Identify which cell holds the provided text, then report its (x, y) central coordinate. 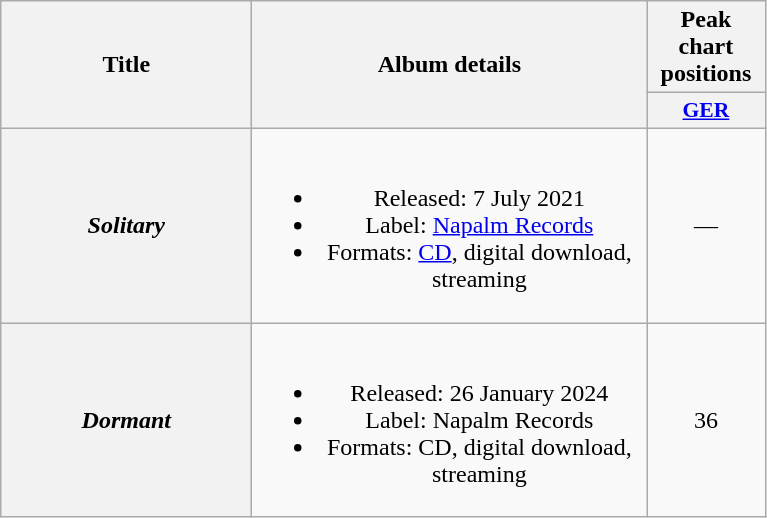
Album details (450, 65)
Title (126, 65)
GER (706, 111)
36 (706, 419)
Dormant (126, 419)
— (706, 225)
Released: 7 July 2021Label: Napalm RecordsFormats: CD, digital download, streaming (450, 225)
Peak chart positions (706, 47)
Released: 26 January 2024Label: Napalm RecordsFormats: CD, digital download, streaming (450, 419)
Solitary (126, 225)
